Search for the cell housing the specified text and yield its (X, Y) center coordinate. 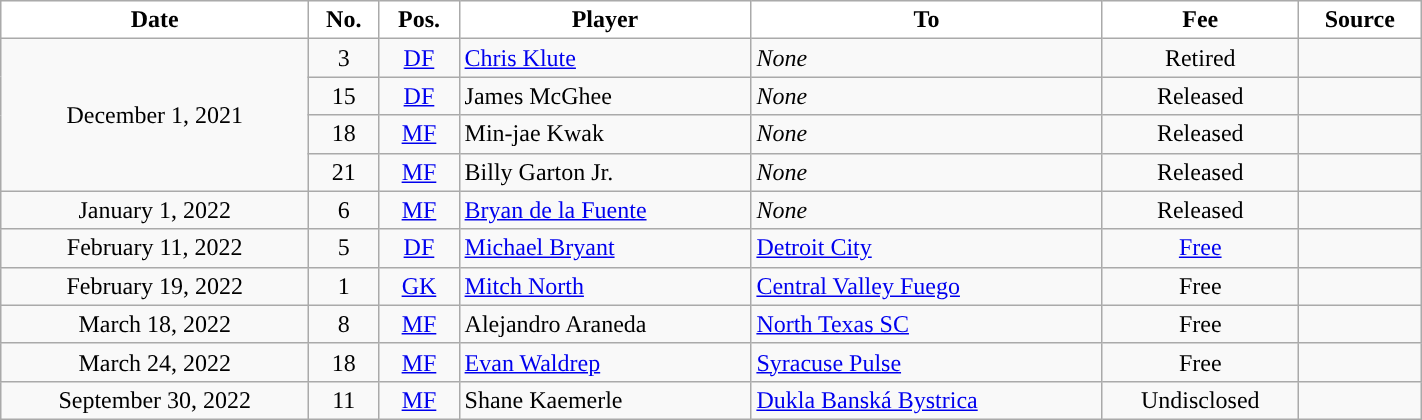
Retired (1200, 58)
September 30, 2022 (155, 400)
Min-jae Kwak (605, 134)
March 18, 2022 (155, 324)
Mitch North (605, 286)
Date (155, 20)
Central Valley Fuego (926, 286)
Evan Waldrep (605, 362)
Syracuse Pulse (926, 362)
Player (605, 20)
1 (344, 286)
5 (344, 248)
Chris Klute (605, 58)
James McGhee (605, 96)
GK (419, 286)
Source (1360, 20)
February 11, 2022 (155, 248)
Detroit City (926, 248)
North Texas SC (926, 324)
No. (344, 20)
Shane Kaemerle (605, 400)
Dukla Banská Bystrica (926, 400)
January 1, 2022 (155, 210)
To (926, 20)
February 19, 2022 (155, 286)
December 1, 2021 (155, 115)
21 (344, 172)
Bryan de la Fuente (605, 210)
15 (344, 96)
11 (344, 400)
Pos. (419, 20)
3 (344, 58)
6 (344, 210)
Alejandro Araneda (605, 324)
Billy Garton Jr. (605, 172)
Undisclosed (1200, 400)
8 (344, 324)
Michael Bryant (605, 248)
Fee (1200, 20)
March 24, 2022 (155, 362)
